Scan for the cell matching the given text and deliver its (x, y) coordinate at center. 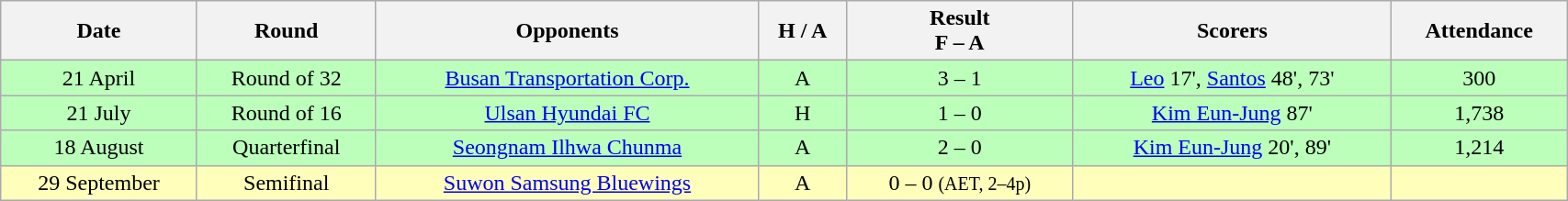
Round of 32 (287, 78)
Suwon Samsung Bluewings (568, 183)
Round of 16 (287, 113)
Scorers (1233, 31)
Busan Transportation Corp. (568, 78)
Opponents (568, 31)
H (803, 113)
1 – 0 (960, 113)
1,214 (1479, 148)
0 – 0 (AET, 2–4p) (960, 183)
Quarterfinal (287, 148)
Kim Eun-Jung 87' (1233, 113)
21 July (99, 113)
Round (287, 31)
Kim Eun-Jung 20', 89' (1233, 148)
21 April (99, 78)
Attendance (1479, 31)
H / A (803, 31)
3 – 1 (960, 78)
Ulsan Hyundai FC (568, 113)
1,738 (1479, 113)
300 (1479, 78)
Leo 17', Santos 48', 73' (1233, 78)
Semifinal (287, 183)
18 August (99, 148)
29 September (99, 183)
ResultF – A (960, 31)
2 – 0 (960, 148)
Date (99, 31)
Seongnam Ilhwa Chunma (568, 148)
